Return the (X, Y) coordinate for the center point of the cell that contains the specified text.  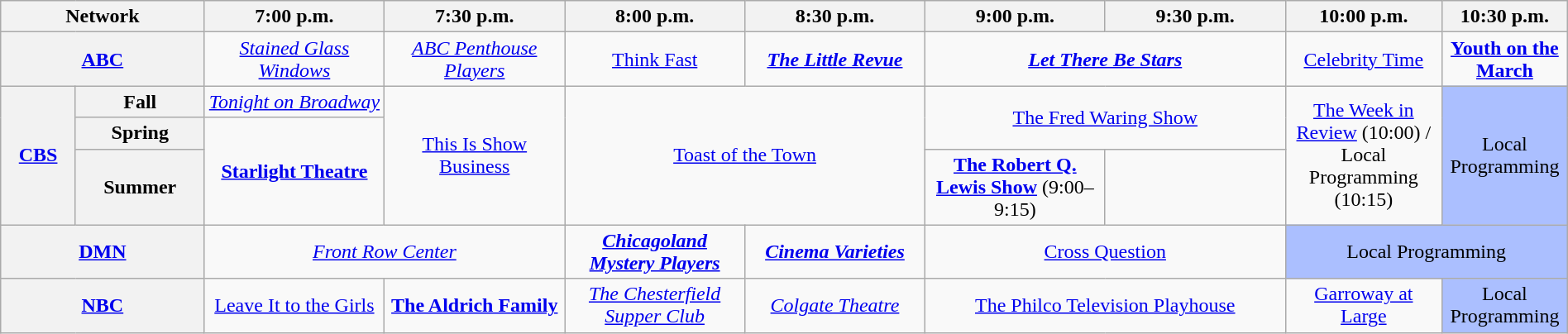
10:00 p.m. (1363, 17)
Colgate Theatre (835, 306)
DMN (103, 251)
The Aldrich Family (475, 306)
Stained Glass Windows (294, 60)
9:30 p.m. (1195, 17)
Fall (140, 102)
9:00 p.m. (1015, 17)
Front Row Center (385, 251)
Cinema Varieties (835, 251)
Cross Question (1105, 251)
NBC (103, 306)
Network (103, 17)
8:30 p.m. (835, 17)
Think Fast (655, 60)
Chicagoland Mystery Players (655, 251)
10:30 p.m. (1505, 17)
Leave It to the Girls (294, 306)
The Little Revue (835, 60)
The Chesterfield Supper Club (655, 306)
Summer (140, 187)
Let There Be Stars (1105, 60)
Garroway at Large (1363, 306)
Starlight Theatre (294, 171)
7:00 p.m. (294, 17)
Toast of the Town (745, 155)
This Is Show Business (475, 155)
The Week in Review (10:00) / Local Programming (10:15) (1363, 155)
Youth on the March (1505, 60)
The Fred Waring Show (1105, 117)
The Philco Television Playhouse (1105, 306)
Celebrity Time (1363, 60)
CBS (38, 155)
Spring (140, 133)
8:00 p.m. (655, 17)
The Robert Q. Lewis Show (9:00–9:15) (1015, 187)
7:30 p.m. (475, 17)
Tonight on Broadway (294, 102)
ABC Penthouse Players (475, 60)
ABC (103, 60)
